Extract the [x, y] coordinate from the center of the cell holding the provided text.  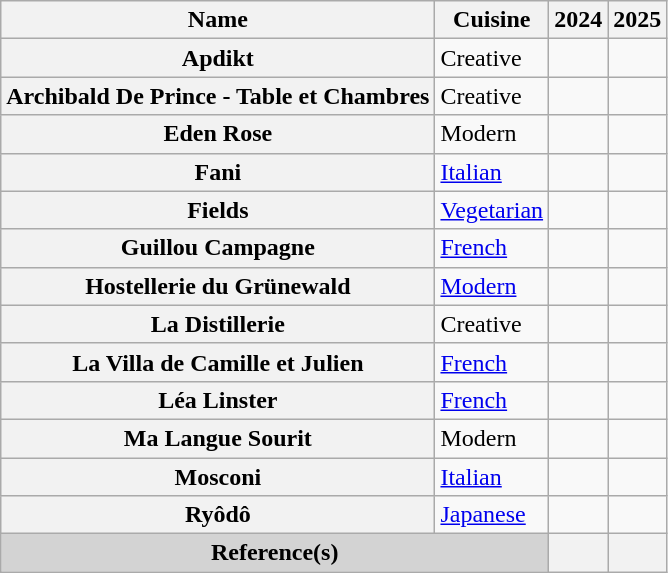
Archibald De Prince - Table et Chambres [218, 96]
Ma Langue Sourit [218, 438]
2024 [578, 20]
Guillou Campagne [218, 248]
La Distillerie [218, 324]
Eden Rose [218, 134]
Vegetarian [492, 210]
Hostellerie du Grünewald [218, 286]
Apdikt [218, 58]
Name [218, 20]
Reference(s) [275, 553]
2025 [638, 20]
Ryôdô [218, 515]
La Villa de Camille et Julien [218, 362]
Cuisine [492, 20]
Mosconi [218, 477]
Léa Linster [218, 400]
Fani [218, 172]
Fields [218, 210]
Japanese [492, 515]
